Extract the (x, y) coordinate from the center of the cell holding the provided text.  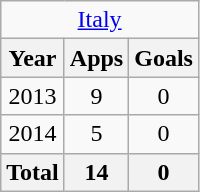
Total (33, 172)
9 (96, 96)
Year (33, 58)
5 (96, 134)
Goals (164, 58)
Italy (100, 20)
Apps (96, 58)
14 (96, 172)
2013 (33, 96)
2014 (33, 134)
